Scan for the cell matching the given text and deliver its [x, y] coordinate at center. 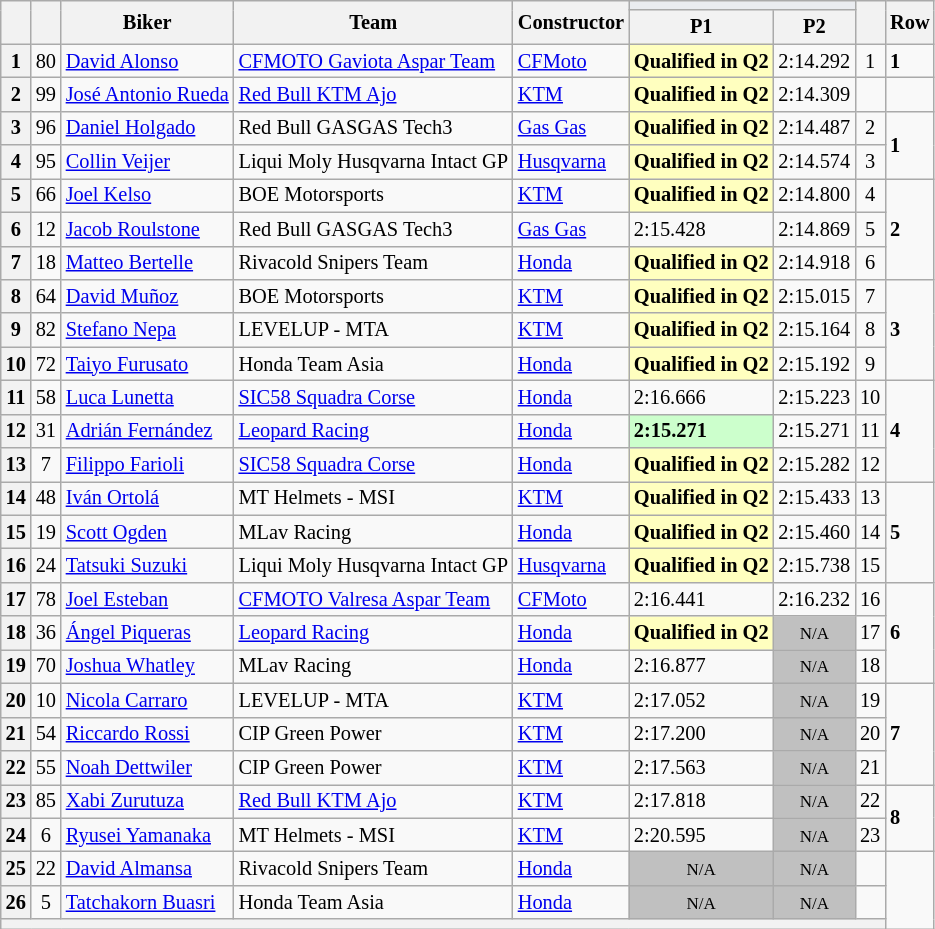
José Antonio Rueda [148, 94]
Tatsuki Suzuki [148, 565]
82 [46, 330]
2:15.164 [814, 330]
Biker [148, 22]
2:14.574 [814, 162]
2:14.292 [814, 61]
2:14.487 [814, 128]
99 [46, 94]
2:15.282 [814, 465]
2:20.595 [701, 835]
2:15.192 [814, 364]
Nicola Carraro [148, 700]
Daniel Holgado [148, 128]
72 [46, 364]
2:16.232 [814, 599]
2:16.441 [701, 599]
70 [46, 666]
Collin Veijer [148, 162]
58 [46, 397]
2:16.877 [701, 666]
85 [46, 801]
80 [46, 61]
2:15.460 [814, 532]
Ángel Piqueras [148, 633]
95 [46, 162]
2:14.869 [814, 229]
2:14.918 [814, 263]
31 [46, 431]
David Muñoz [148, 296]
64 [46, 296]
26 [16, 902]
Joel Esteban [148, 599]
96 [46, 128]
2:14.800 [814, 195]
2:17.200 [701, 734]
2:15.015 [814, 296]
48 [46, 498]
Noah Dettwiler [148, 767]
2:16.666 [701, 397]
Adrián Fernández [148, 431]
Tatchakorn Buasri [148, 902]
2:15.428 [701, 229]
P1 [701, 27]
Filippo Farioli [148, 465]
55 [46, 767]
54 [46, 734]
Xabi Zurutuza [148, 801]
Matteo Bertelle [148, 263]
Luca Lunetta [148, 397]
Jacob Roulstone [148, 229]
Iván Ortolá [148, 498]
36 [46, 633]
Row [910, 22]
Joel Kelso [148, 195]
2:17.818 [701, 801]
66 [46, 195]
2:15.738 [814, 565]
2:15.223 [814, 397]
2:17.052 [701, 700]
P2 [814, 27]
CFMOTO Valresa Aspar Team [374, 599]
Scott Ogden [148, 532]
Stefano Nepa [148, 330]
2:17.563 [701, 767]
Joshua Whatley [148, 666]
25 [16, 868]
2:15.433 [814, 498]
Ryusei Yamanaka [148, 835]
David Almansa [148, 868]
2:14.309 [814, 94]
Riccardo Rossi [148, 734]
Taiyo Furusato [148, 364]
CFMOTO Gaviota Aspar Team [374, 61]
Constructor [571, 22]
78 [46, 599]
Team [374, 22]
David Alonso [148, 61]
